Capture the cell that displays the provided text and extract its (x, y) central coordinate. 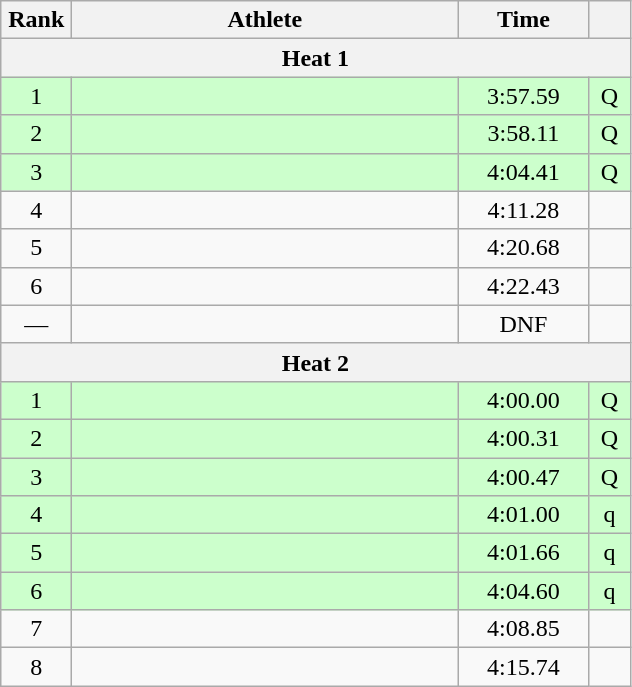
4:20.68 (524, 248)
7 (36, 629)
3:58.11 (524, 134)
4:01.66 (524, 553)
Rank (36, 20)
3:57.59 (524, 96)
Athlete (265, 20)
4:15.74 (524, 667)
DNF (524, 324)
4:08.85 (524, 629)
Heat 1 (316, 58)
4:00.31 (524, 438)
4:22.43 (524, 286)
4:01.00 (524, 515)
4:04.41 (524, 172)
Heat 2 (316, 362)
8 (36, 667)
4:04.60 (524, 591)
4:00.47 (524, 477)
4:11.28 (524, 210)
— (36, 324)
4:00.00 (524, 400)
Time (524, 20)
